Extract the [X, Y] coordinate from the center of the cell holding the provided text.  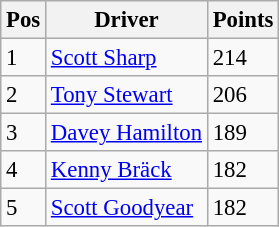
Driver [127, 20]
Scott Goodyear [127, 208]
Scott Sharp [127, 58]
3 [24, 133]
Points [242, 20]
214 [242, 58]
5 [24, 208]
206 [242, 95]
Tony Stewart [127, 95]
4 [24, 170]
2 [24, 95]
Pos [24, 20]
1 [24, 58]
189 [242, 133]
Davey Hamilton [127, 133]
Kenny Bräck [127, 170]
